Provide the (X, Y) coordinate of the cell's center where the given text is located.  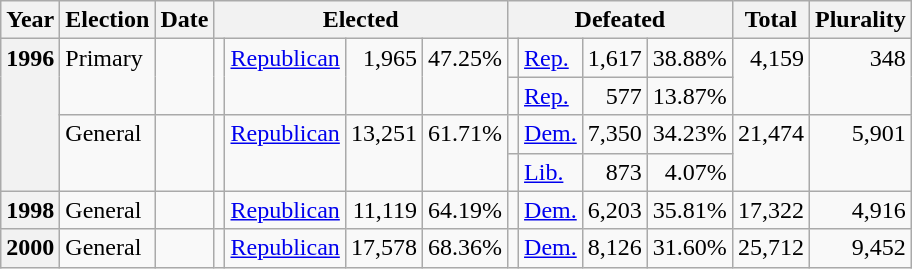
1998 (30, 210)
6,203 (614, 210)
7,350 (614, 134)
348 (860, 77)
Election (108, 20)
11,119 (384, 210)
17,578 (384, 248)
Total (770, 20)
2000 (30, 248)
13.87% (690, 96)
34.23% (690, 134)
873 (614, 172)
Primary (108, 77)
21,474 (770, 153)
Date (184, 20)
Lib. (551, 172)
5,901 (860, 153)
8,126 (614, 248)
4,916 (860, 210)
47.25% (464, 77)
38.88% (690, 58)
Elected (361, 20)
4,159 (770, 77)
68.36% (464, 248)
Plurality (860, 20)
1,965 (384, 77)
35.81% (690, 210)
1,617 (614, 58)
13,251 (384, 153)
9,452 (860, 248)
64.19% (464, 210)
1996 (30, 115)
4.07% (690, 172)
577 (614, 96)
17,322 (770, 210)
Defeated (620, 20)
25,712 (770, 248)
61.71% (464, 153)
Year (30, 20)
31.60% (690, 248)
